For the text-containing cell, return its midpoint in [X, Y] coordinate format. 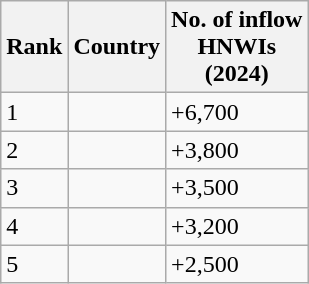
5 [34, 264]
+2,500 [237, 264]
Rank [34, 47]
+3,500 [237, 188]
4 [34, 226]
No. of inflowHNWIs(2024) [237, 47]
2 [34, 150]
+3,800 [237, 150]
1 [34, 112]
3 [34, 188]
Country [117, 47]
+6,700 [237, 112]
+3,200 [237, 226]
